Pinpoint the cell where the given text exists, returning its (x, y) midpoint coordinate. 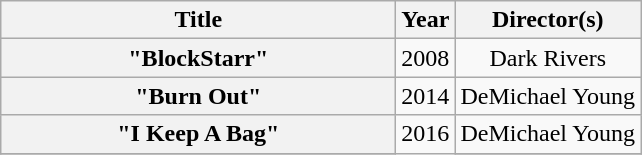
"BlockStarr" (198, 58)
Title (198, 20)
"I Keep A Bag" (198, 134)
2014 (426, 96)
Dark Rivers (548, 58)
2016 (426, 134)
Year (426, 20)
2008 (426, 58)
Director(s) (548, 20)
"Burn Out" (198, 96)
